Output the [x, y] coordinate of the center of the cell containing the given text.  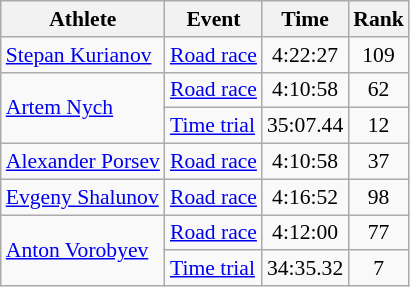
Stepan Kurianov [83, 55]
Alexander Porsev [83, 162]
7 [378, 269]
Athlete [83, 19]
Evgeny Shalunov [83, 197]
Rank [378, 19]
4:12:00 [305, 233]
4:22:27 [305, 55]
Time [305, 19]
12 [378, 126]
35:07.44 [305, 126]
77 [378, 233]
Artem Nych [83, 108]
62 [378, 90]
4:16:52 [305, 197]
Event [214, 19]
98 [378, 197]
34:35.32 [305, 269]
37 [378, 162]
109 [378, 55]
Anton Vorobyev [83, 250]
